Return (x, y) of the center of cell containing provided text 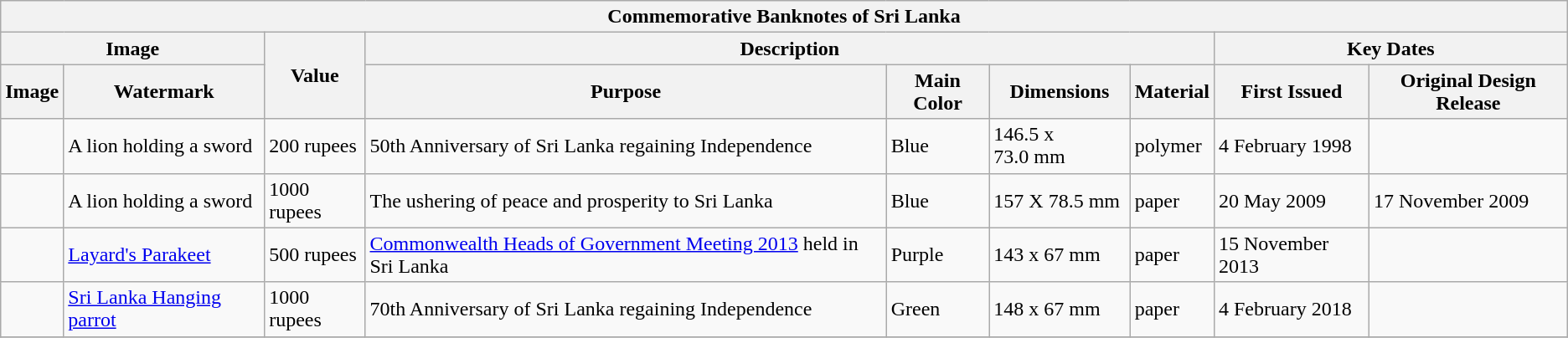
polymer (1172, 146)
First Issued (1292, 92)
Sri Lanka Hanging parrot (164, 310)
4 February 1998 (1292, 146)
Description (789, 49)
4 February 2018 (1292, 310)
Green (938, 310)
17 November 2009 (1467, 201)
50th Anniversary of Sri Lanka regaining Independence (626, 146)
Layard's Parakeet (164, 254)
148 x 67 mm (1060, 310)
Purple (938, 254)
Commonwealth Heads of Government Meeting 2013 held in Sri Lanka (626, 254)
157 X 78.5 mm (1060, 201)
500 rupees (315, 254)
Value (315, 75)
Original Design Release (1467, 92)
146.5 x 73.0 mm (1060, 146)
The ushering of peace and prosperity to Sri Lanka (626, 201)
Main Color (938, 92)
200 rupees (315, 146)
15 November 2013 (1292, 254)
70th Anniversary of Sri Lanka regaining Independence (626, 310)
Material (1172, 92)
Purpose (626, 92)
Key Dates (1390, 49)
Commemorative Banknotes of Sri Lanka (784, 17)
20 May 2009 (1292, 201)
Watermark (164, 92)
Dimensions (1060, 92)
143 x 67 mm (1060, 254)
